Pinpoint the cell where the given text exists, returning its [X, Y] midpoint coordinate. 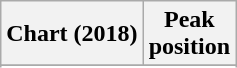
Chart (2018) [72, 34]
Peakposition [189, 34]
